Determine the [X, Y] coordinate at the center of the cell enclosing the given text.  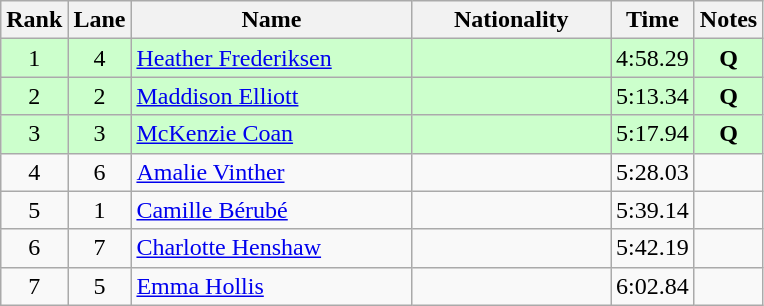
Camille Bérubé [272, 210]
5:17.94 [653, 134]
Heather Frederiksen [272, 58]
4:58.29 [653, 58]
Name [272, 20]
5:39.14 [653, 210]
5:28.03 [653, 172]
Maddison Elliott [272, 96]
Lane [100, 20]
Amalie Vinther [272, 172]
Rank [34, 20]
Nationality [512, 20]
Charlotte Henshaw [272, 248]
Time [653, 20]
McKenzie Coan [272, 134]
Notes [728, 20]
5:13.34 [653, 96]
6:02.84 [653, 286]
Emma Hollis [272, 286]
5:42.19 [653, 248]
